Pinpoint the cell where the given text exists, returning its [X, Y] midpoint coordinate. 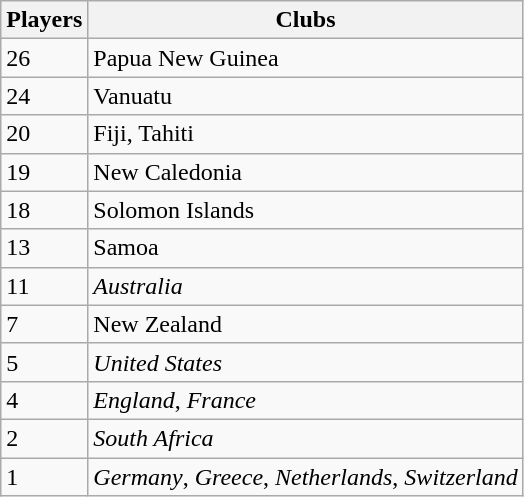
Fiji, Tahiti [306, 134]
New Zealand [306, 324]
South Africa [306, 438]
New Caledonia [306, 172]
20 [44, 134]
7 [44, 324]
England, France [306, 400]
Solomon Islands [306, 210]
Papua New Guinea [306, 58]
Vanuatu [306, 96]
Clubs [306, 20]
Australia [306, 286]
11 [44, 286]
2 [44, 438]
24 [44, 96]
13 [44, 248]
5 [44, 362]
1 [44, 477]
Players [44, 20]
Germany, Greece, Netherlands, Switzerland [306, 477]
18 [44, 210]
United States [306, 362]
19 [44, 172]
Samoa [306, 248]
4 [44, 400]
26 [44, 58]
